Identify which cell holds the provided text, then report its [x, y] central coordinate. 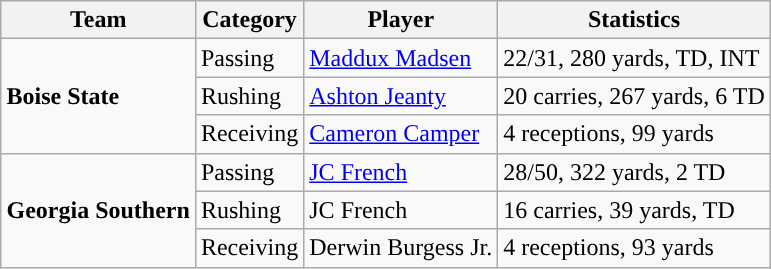
Cameron Camper [401, 134]
20 carries, 267 yards, 6 TD [634, 96]
Statistics [634, 20]
Georgia Southern [98, 210]
Maddux Madsen [401, 58]
4 receptions, 93 yards [634, 248]
Boise State [98, 96]
16 carries, 39 yards, TD [634, 210]
Team [98, 20]
Derwin Burgess Jr. [401, 248]
22/31, 280 yards, TD, INT [634, 58]
4 receptions, 99 yards [634, 134]
Ashton Jeanty [401, 96]
28/50, 322 yards, 2 TD [634, 172]
Category [249, 20]
Player [401, 20]
